Identify which cell holds the provided text, then report its (X, Y) central coordinate. 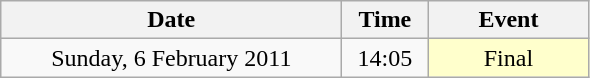
Sunday, 6 February 2011 (172, 58)
Date (172, 20)
Time (385, 20)
Final (508, 58)
14:05 (385, 58)
Event (508, 20)
